Determine the [x, y] coordinate at the center of the cell enclosing the given text.  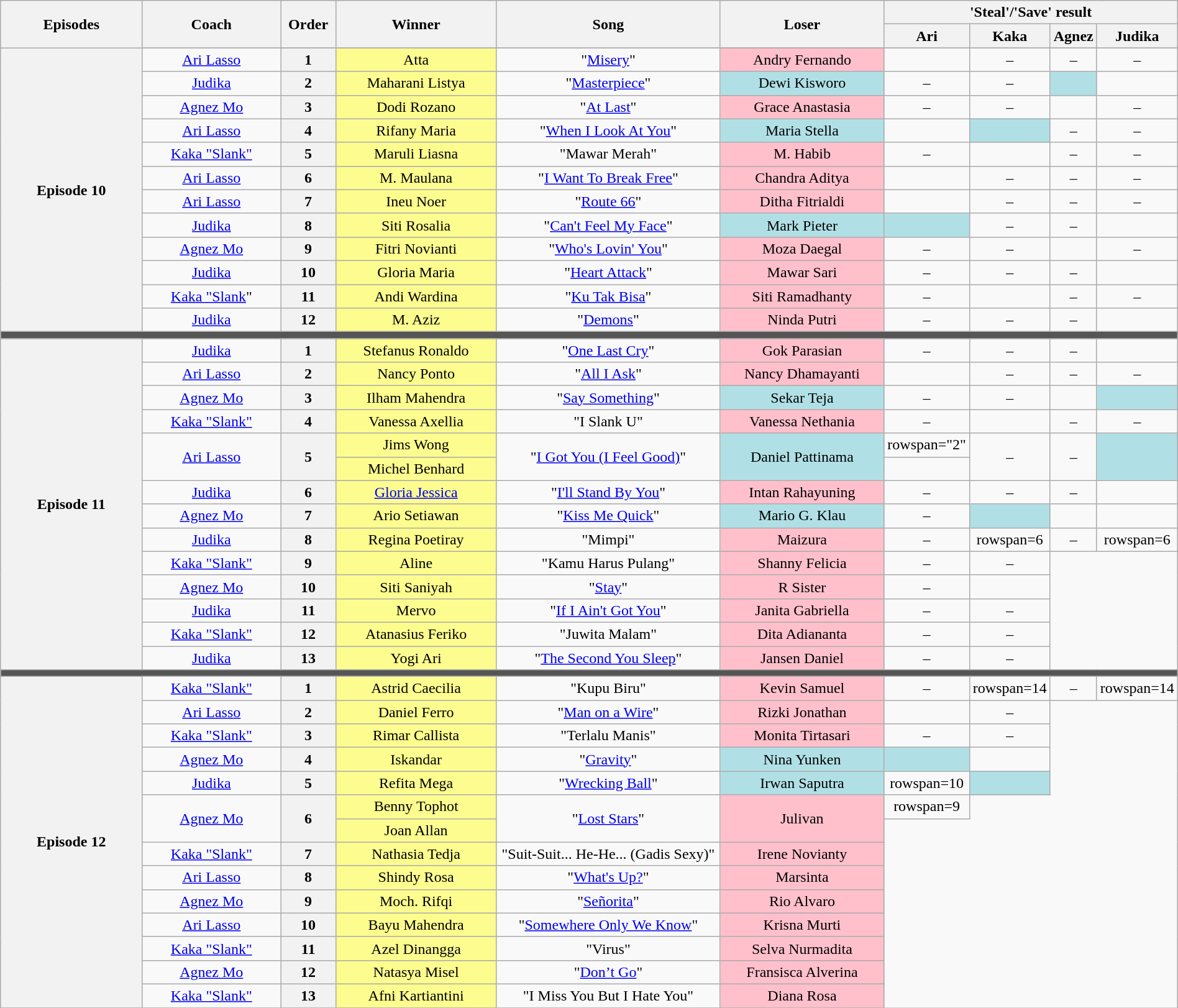
Moch. Rifqi [416, 901]
Vanessa Axellia [416, 421]
Krisna Murti [802, 925]
"Who's Lovin' You" [608, 249]
Natasya Misel [416, 972]
Shanny Felicia [802, 563]
Daniel Ferro [416, 712]
Julivan [802, 818]
Vanessa Nethania [802, 421]
Monita Tirtasari [802, 736]
Ditha Fitrialdi [802, 201]
Bayu Mahendra [416, 925]
Maria Stella [802, 131]
Janita Gabriella [802, 610]
"Can't Feel My Face" [608, 225]
"Terlalu Manis" [608, 736]
Maharani Listya [416, 83]
"Masterpiece" [608, 83]
"Don’t Go" [608, 972]
"The Second You Sleep" [608, 658]
Daniel Pattinama [802, 457]
Jims Wong [416, 445]
Irene Novianty [802, 854]
Mervo [416, 610]
Gloria Maria [416, 272]
"I Slank U" [608, 421]
"Say Something" [608, 398]
Loser [802, 24]
Jansen Daniel [802, 658]
Azel Dinangga [416, 948]
"Misery" [608, 60]
Siti Rosalia [416, 225]
Ario Setiawan [416, 516]
"I Want To Break Free" [608, 178]
Nathasia Tedja [416, 854]
Joan Allan [416, 830]
Kevin Samuel [802, 689]
Gok Parasian [802, 351]
"Gravity" [608, 759]
Fransisca Alverina [802, 972]
Maruli Liasna [416, 154]
Moza Daegal [802, 249]
rowspan=9 [927, 807]
Rifany Maria [416, 131]
Mark Pieter [802, 225]
"Route 66" [608, 201]
Dodi Rozano [416, 107]
Ineu Noer [416, 201]
Rio Alvaro [802, 901]
Episode 12 [71, 843]
Nina Yunken [802, 759]
Winner [416, 24]
Intan Rahayuning [802, 492]
Iskandar [416, 759]
"All I Ask" [608, 374]
Diana Rosa [802, 996]
Ari [927, 36]
"I Got You (I Feel Good)" [608, 457]
"Man on a Wire" [608, 712]
"Demons" [608, 320]
Dewi Kisworo [802, 83]
Selva Nurmadita [802, 948]
"I Miss You But I Hate You" [608, 996]
Ninda Putri [802, 320]
rowspan="2" [927, 445]
Afni Kartiantini [416, 996]
Atanasius Feriko [416, 634]
Shindy Rosa [416, 877]
Song [608, 24]
Ilham Mahendra [416, 398]
Mawar Sari [802, 272]
Gloria Jessica [416, 492]
"Ku Tak Bisa" [608, 296]
Andry Fernando [802, 60]
'Steal'/'Save' result [1031, 12]
"Kiss Me Quick" [608, 516]
Irwan Saputra [802, 783]
M. Maulana [416, 178]
Dita Adiananta [802, 634]
Nancy Dhamayanti [802, 374]
Yogi Ari [416, 658]
"Kupu Biru" [608, 689]
"Heart Attack" [608, 272]
Agnez [1074, 36]
"If I Ain't Got You" [608, 610]
"What's Up?" [608, 877]
"Lost Stars" [608, 818]
"Wrecking Ball" [608, 783]
Michel Benhard [416, 469]
"I'll Stand By You" [608, 492]
"Somewhere Only We Know" [608, 925]
"At Last" [608, 107]
"Virus" [608, 948]
Regina Poetiray [416, 539]
Rizki Jonathan [802, 712]
Coach [211, 24]
rowspan=10 [927, 783]
"Mimpi" [608, 539]
Refita Mega [416, 783]
"When I Look At You" [608, 131]
Atta [416, 60]
Mario G. Klau [802, 516]
Nancy Ponto [416, 374]
Episode 10 [71, 190]
Aline [416, 563]
"Suit-Suit... He-He... (Gadis Sexy)" [608, 854]
"Señorita" [608, 901]
"Kamu Harus Pulang" [608, 563]
Episode 11 [71, 505]
Siti Saniyah [416, 587]
"One Last Cry" [608, 351]
Fitri Novianti [416, 249]
Sekar Teja [802, 398]
Grace Anastasia [802, 107]
M. Habib [802, 154]
"Juwita Malam" [608, 634]
Kaka [1010, 36]
Siti Ramadhanty [802, 296]
Andi Wardina [416, 296]
Order [308, 24]
Chandra Aditya [802, 178]
"Mawar Merah" [608, 154]
Marsinta [802, 877]
Episodes [71, 24]
Rimar Callista [416, 736]
Astrid Caecilia [416, 689]
R Sister [802, 587]
Benny Tophot [416, 807]
"Stay" [608, 587]
M. Aziz [416, 320]
Stefanus Ronaldo [416, 351]
Maizura [802, 539]
